For the text-containing cell, return its midpoint in [x, y] coordinate format. 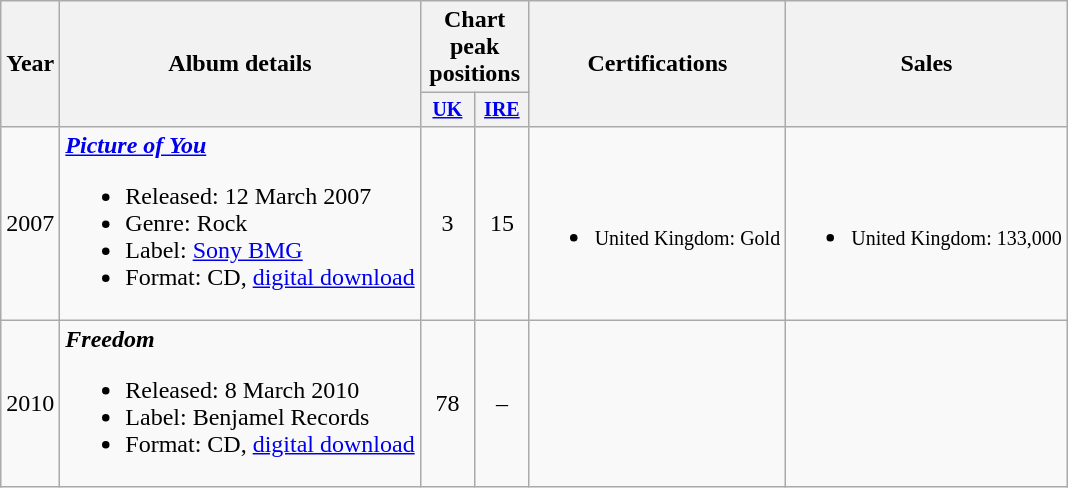
3 [447, 223]
Chart peak positions [474, 47]
Year [30, 64]
Certifications [658, 64]
Album details [240, 64]
Picture of YouReleased: 12 March 2007Genre: RockLabel: Sony BMGFormat: CD, digital download [240, 223]
78 [447, 404]
UK [447, 110]
United Kingdom: 133,000 [927, 223]
2010 [30, 404]
15 [502, 223]
FreedomReleased: 8 March 2010Label: Benjamel RecordsFormat: CD, digital download [240, 404]
United Kingdom: Gold [658, 223]
– [502, 404]
2007 [30, 223]
IRE [502, 110]
Sales [927, 64]
